Output the (X, Y) coordinate of the center of the cell containing the given text.  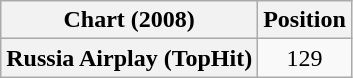
Position (305, 20)
Chart (2008) (130, 20)
Russia Airplay (TopHit) (130, 58)
129 (305, 58)
